Return the (x, y) coordinate for the center point of the cell that contains the specified text.  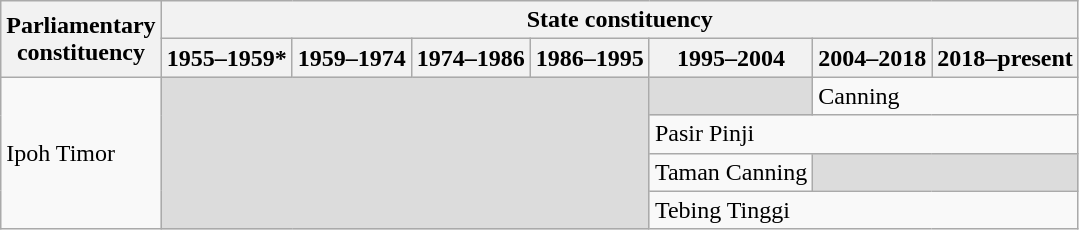
1974–1986 (470, 58)
2004–2018 (872, 58)
1995–2004 (730, 58)
Tebing Tinggi (864, 210)
Pasir Pinji (864, 134)
Canning (946, 96)
Parliamentaryconstituency (81, 39)
1986–1995 (590, 58)
Taman Canning (730, 172)
2018–present (1006, 58)
State constituency (620, 20)
1959–1974 (352, 58)
1955–1959* (226, 58)
Ipoh Timor (81, 153)
